Provide the [X, Y] coordinate of the cell's center where the given text is located.  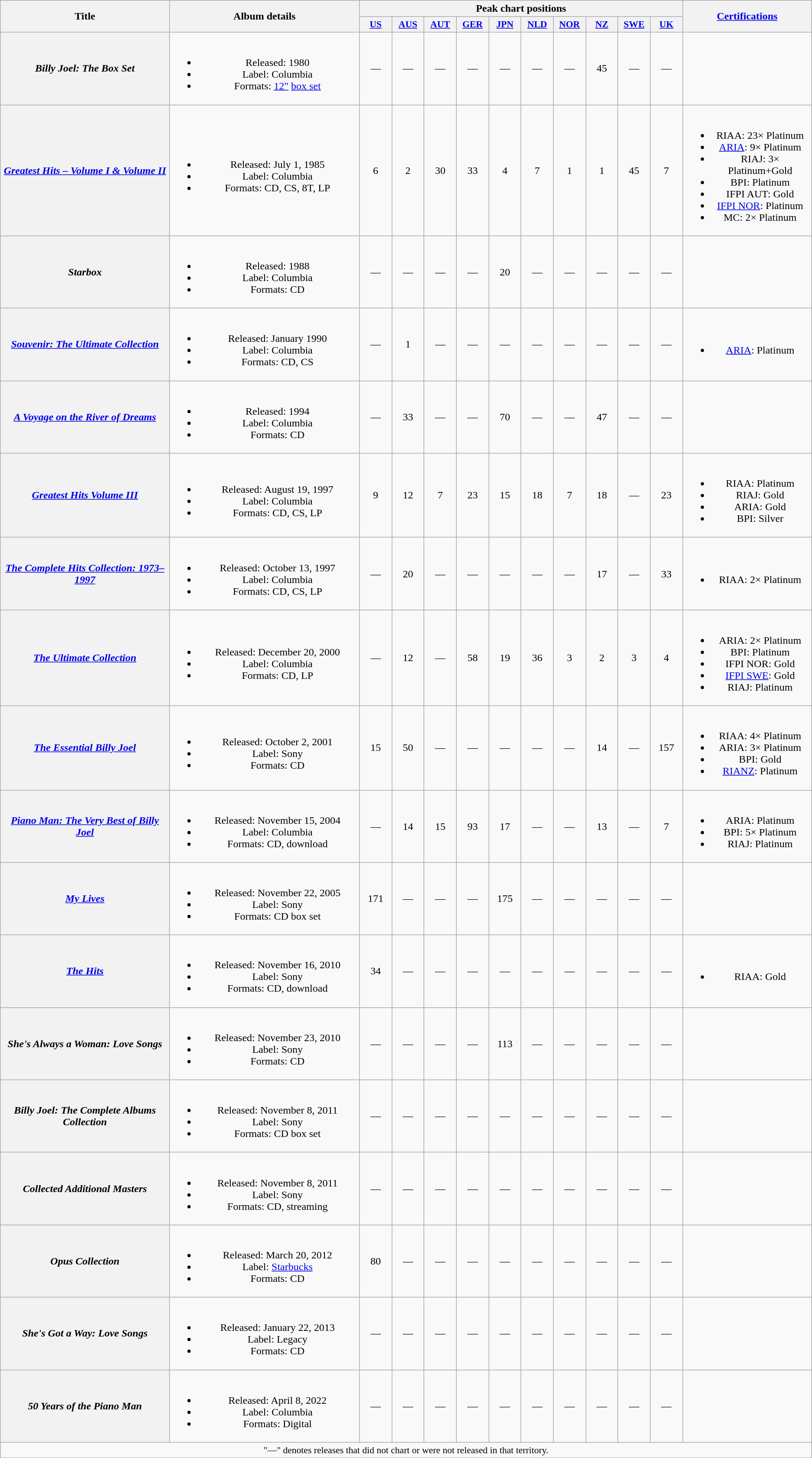
34 [376, 971]
JPN [505, 25]
She's Got a Way: Love Songs [85, 1333]
Certifications [747, 16]
50 [408, 748]
Released: January 22, 2013Label: LegacyFormats: CD [265, 1333]
RIAA: 23× PlatinumARIA: 9× PlatinumRIAJ: 3× Platinum+GoldBPI: PlatinumIFPI AUT: GoldIFPI NOR: PlatinumMC: 2× Platinum [747, 170]
58 [473, 658]
175 [505, 899]
Released: October 13, 1997Label: ColumbiaFormats: CD, CS, LP [265, 573]
80 [376, 1261]
ARIA: 2× PlatinumBPI: PlatinumIFPI NOR: GoldIFPI SWE: GoldRIAJ: Platinum [747, 658]
ARIA: PlatinumBPI: 5× PlatinumRIAJ: Platinum [747, 826]
Released: January 1990Label: ColumbiaFormats: CD, CS [265, 344]
Piano Man: The Very Best of Billy Joel [85, 826]
RIAA: 2× Platinum [747, 573]
Collected Additional Masters [85, 1189]
RIAA: 4× PlatinumARIA: 3× PlatinumBPI: GoldRIANZ: Platinum [747, 748]
Released: March 20, 2012Label: StarbucksFormats: CD [265, 1261]
Released: 1994Label: ColumbiaFormats: CD [265, 417]
My Lives [85, 899]
NLD [537, 25]
NOR [570, 25]
Greatest Hits – Volume I & Volume II [85, 170]
Released: November 15, 2004Label: ColumbiaFormats: CD, download [265, 826]
19 [505, 658]
30 [441, 170]
Released: April 8, 2022Label: ColumbiaFormats: Digital [265, 1406]
NZ [602, 25]
The Hits [85, 971]
US [376, 25]
The Complete Hits Collection: 1973–1997 [85, 573]
93 [473, 826]
Opus Collection [85, 1261]
AUS [408, 25]
She's Always a Woman: Love Songs [85, 1044]
RIAA: PlatinumRIAJ: GoldARIA: GoldBPI: Silver [747, 495]
157 [666, 748]
Released: November 16, 2010Label: SonyFormats: CD, download [265, 971]
47 [602, 417]
GER [473, 25]
The Ultimate Collection [85, 658]
Released: October 2, 2001Label: SonyFormats: CD [265, 748]
Greatest Hits Volume III [85, 495]
Starbox [85, 272]
Released: July 1, 1985Label: ColumbiaFormats: CD, CS, 8T, LP [265, 170]
Released: November 22, 2005Label: SonyFormats: CD box set [265, 899]
Released: August 19, 1997Label: ColumbiaFormats: CD, CS, LP [265, 495]
Billy Joel: The Box Set [85, 69]
ARIA: Platinum [747, 344]
RIAA: Gold [747, 971]
The Essential Billy Joel [85, 748]
9 [376, 495]
Album details [265, 16]
Peak chart positions [521, 9]
A Voyage on the River of Dreams [85, 417]
Released: November 8, 2011Label: SonyFormats: CD, streaming [265, 1189]
6 [376, 170]
113 [505, 1044]
171 [376, 899]
70 [505, 417]
UK [666, 25]
50 Years of the Piano Man [85, 1406]
Released: 1988Label: ColumbiaFormats: CD [265, 272]
Released: 1980Label: ColumbiaFormats: 12" box set [265, 69]
AUT [441, 25]
Released: November 23, 2010Label: SonyFormats: CD [265, 1044]
"—" denotes releases that did not chart or were not released in that territory. [406, 1450]
Released: December 20, 2000Label: ColumbiaFormats: CD, LP [265, 658]
36 [537, 658]
Souvenir: The Ultimate Collection [85, 344]
Released: November 8, 2011Label: SonyFormats: CD box set [265, 1116]
Title [85, 16]
Billy Joel: The Complete Albums Collection [85, 1116]
SWE [634, 25]
13 [602, 826]
